Determine the [X, Y] coordinate at the center of the cell enclosing the given text.  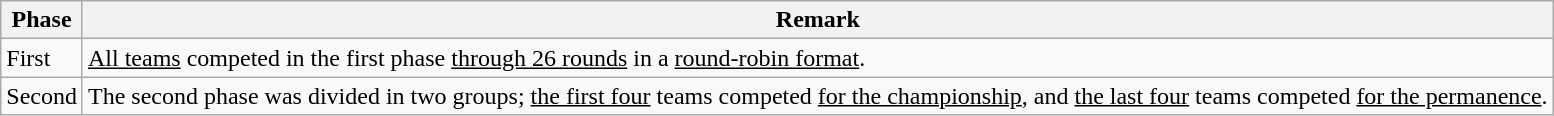
The second phase was divided in two groups; the first four teams competed for the championship, and the last four teams competed for the permanence. [818, 96]
Second [42, 96]
Remark [818, 20]
All teams competed in the first phase through 26 rounds in a round-robin format. [818, 58]
Phase [42, 20]
First [42, 58]
